From the cell containing the given text, extract its center point as [x, y] coordinate. 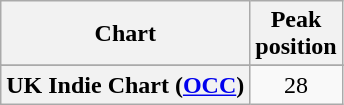
Chart [126, 34]
Peakposition [296, 34]
UK Indie Chart (OCC) [126, 85]
28 [296, 85]
